Provide the (X, Y) coordinate of the cell's center where the given text is located.  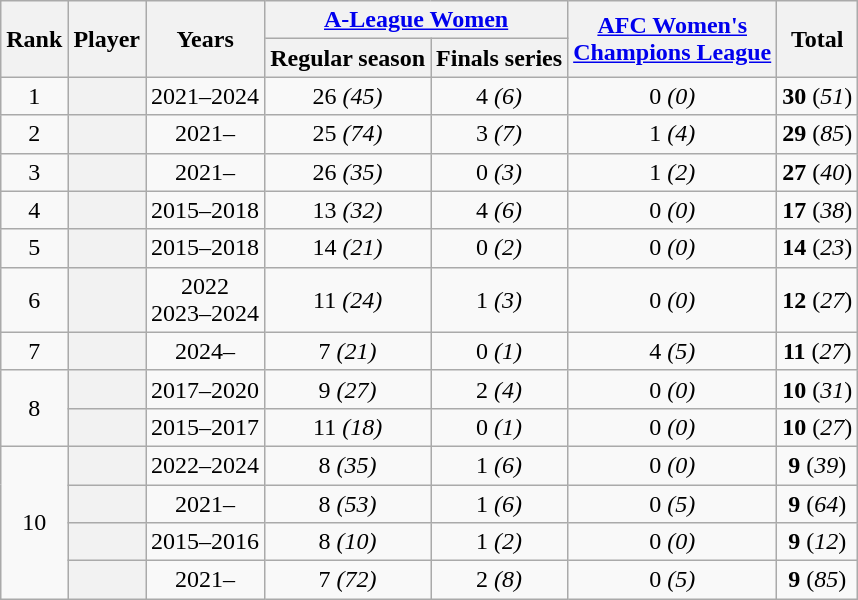
2024– (206, 351)
13 (32) (348, 210)
1 (34, 96)
9 (27) (348, 389)
Regular season (348, 58)
7 (21) (348, 351)
Years (206, 39)
A-League Women (416, 20)
11 (24) (348, 300)
2017–2020 (206, 389)
30 (51) (818, 96)
14 (21) (348, 248)
26 (35) (348, 172)
Rank (34, 39)
7 (72) (348, 580)
3 (34, 172)
9 (85) (818, 580)
0 (3) (500, 172)
10 (27) (818, 427)
2022–2024 (206, 465)
2015–2017 (206, 427)
5 (34, 248)
11 (18) (348, 427)
4 (34, 210)
7 (34, 351)
2 (8) (500, 580)
11 (27) (818, 351)
8 (53) (348, 503)
1 (4) (672, 134)
4 (5) (672, 351)
2015–2016 (206, 542)
9 (12) (818, 542)
6 (34, 300)
Finals series (500, 58)
Total (818, 39)
9 (39) (818, 465)
14 (23) (818, 248)
AFC Women'sChampions League (672, 39)
Player (107, 39)
29 (85) (818, 134)
2021–2024 (206, 96)
0 (2) (500, 248)
9 (64) (818, 503)
8 (34, 408)
25 (74) (348, 134)
2 (4) (500, 389)
17 (38) (818, 210)
10 (31) (818, 389)
2 (34, 134)
3 (7) (500, 134)
8 (35) (348, 465)
26 (45) (348, 96)
20222023–2024 (206, 300)
1 (3) (500, 300)
10 (34, 522)
8 (10) (348, 542)
27 (40) (818, 172)
12 (27) (818, 300)
